Find where the given text appears and provide that cell's center as (X, Y) coordinate. 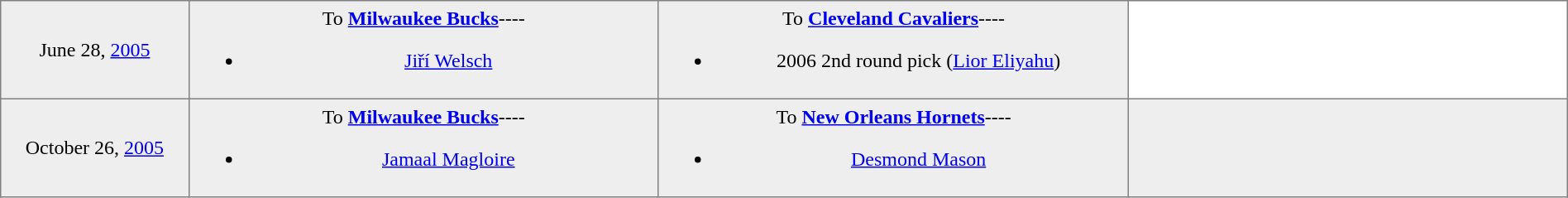
To Cleveland Cavaliers----2006 2nd round pick (Lior Eliyahu) (893, 50)
June 28, 2005 (94, 50)
To New Orleans Hornets----Desmond Mason (893, 147)
To Milwaukee Bucks----Jamaal Magloire (423, 147)
To Milwaukee Bucks----Jiří Welsch (423, 50)
October 26, 2005 (94, 147)
